Identify which cell holds the provided text, then report its [x, y] central coordinate. 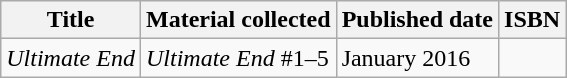
ISBN [532, 20]
Material collected [238, 20]
January 2016 [417, 58]
Ultimate End #1–5 [238, 58]
Published date [417, 20]
Title [71, 20]
Ultimate End [71, 58]
